Detect which cell encompasses the target text, then output its (X, Y) center coordinate. 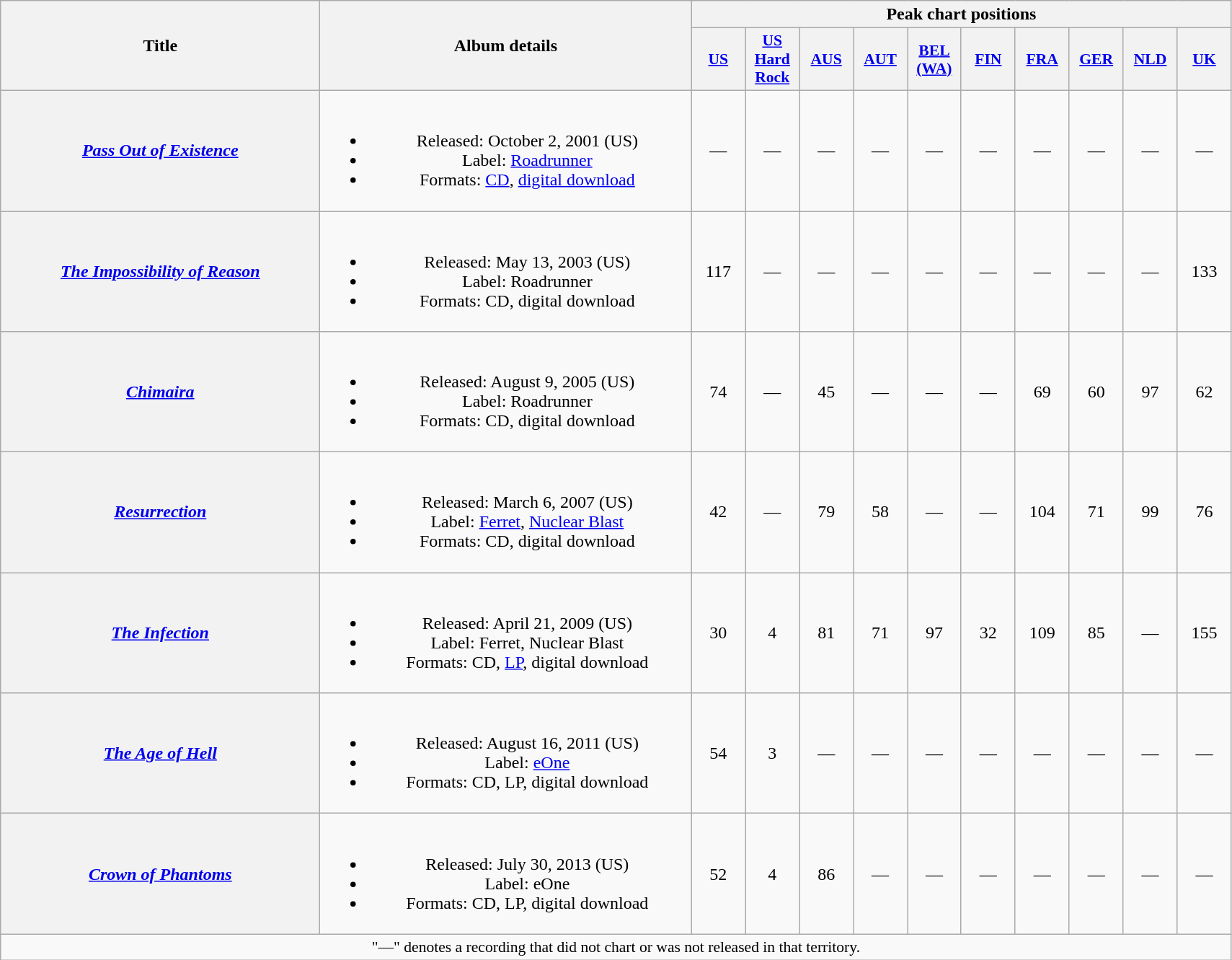
FIN (988, 59)
Peak chart positions (962, 14)
Released: April 21, 2009 (US)Label: Ferret, Nuclear BlastFormats: CD, LP, digital download (506, 633)
3 (773, 753)
99 (1151, 512)
45 (826, 392)
133 (1204, 271)
Album details (506, 46)
FRA (1042, 59)
30 (718, 633)
86 (826, 874)
117 (718, 271)
AUT (881, 59)
79 (826, 512)
GER (1096, 59)
NLD (1151, 59)
Crown of Phantoms (160, 874)
58 (881, 512)
74 (718, 392)
52 (718, 874)
"—" denotes a recording that did not chart or was not released in that territory. (616, 947)
76 (1204, 512)
Released: August 16, 2011 (US)Label: eOneFormats: CD, LP, digital download (506, 753)
69 (1042, 392)
81 (826, 633)
32 (988, 633)
Resurrection (160, 512)
Released: May 13, 2003 (US)Label: RoadrunnerFormats: CD, digital download (506, 271)
Released: July 30, 2013 (US)Label: eOneFormats: CD, LP, digital download (506, 874)
42 (718, 512)
Chimaira (160, 392)
Pass Out of Existence (160, 150)
UK (1204, 59)
AUS (826, 59)
104 (1042, 512)
The Age of Hell (160, 753)
Released: March 6, 2007 (US)Label: Ferret, Nuclear BlastFormats: CD, digital download (506, 512)
USHard Rock (773, 59)
Released: August 9, 2005 (US)Label: RoadrunnerFormats: CD, digital download (506, 392)
109 (1042, 633)
85 (1096, 633)
54 (718, 753)
60 (1096, 392)
US (718, 59)
Released: October 2, 2001 (US)Label: RoadrunnerFormats: CD, digital download (506, 150)
BEL(WA) (934, 59)
155 (1204, 633)
Title (160, 46)
62 (1204, 392)
The Impossibility of Reason (160, 271)
The Infection (160, 633)
